From the cell containing the given text, extract its center point as [x, y] coordinate. 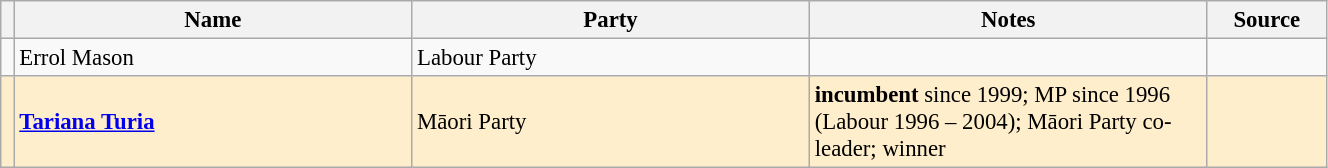
Name [213, 20]
Tariana Turia [213, 122]
Party [611, 20]
Errol Mason [213, 58]
Māori Party [611, 122]
incumbent since 1999; MP since 1996 (Labour 1996 – 2004); Māori Party co-leader; winner [1008, 122]
Source [1266, 20]
Labour Party [611, 58]
Notes [1008, 20]
